Return the (x, y) coordinate for the center point of the cell that contains the specified text.  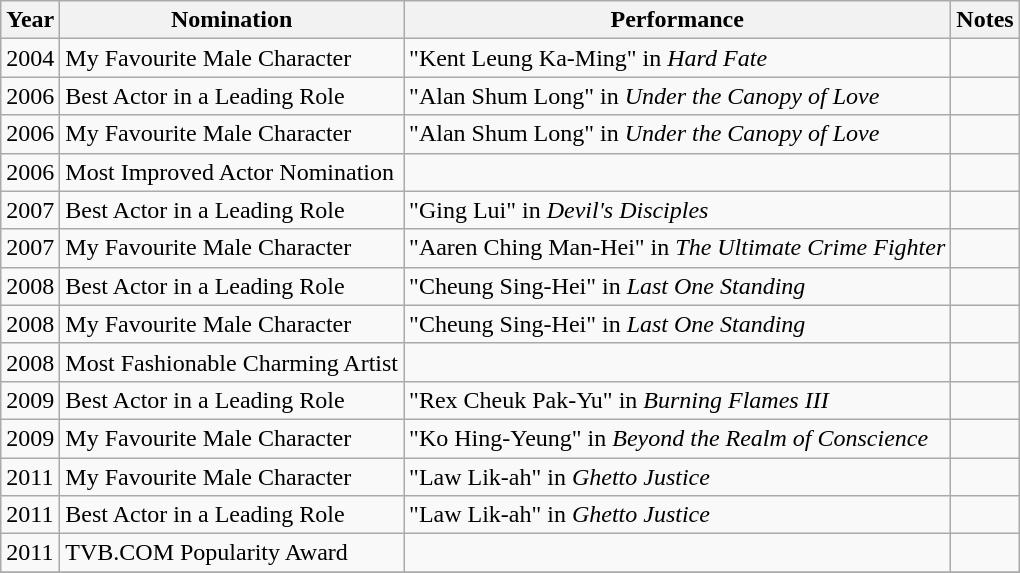
"Ging Lui" in Devil's Disciples (678, 210)
"Kent Leung Ka-Ming" in Hard Fate (678, 58)
Most Fashionable Charming Artist (232, 362)
TVB.COM Popularity Award (232, 553)
Most Improved Actor Nomination (232, 172)
Performance (678, 20)
Nomination (232, 20)
Notes (985, 20)
"Aaren Ching Man-Hei" in The Ultimate Crime Fighter (678, 248)
Year (30, 20)
"Rex Cheuk Pak-Yu" in Burning Flames III (678, 400)
2004 (30, 58)
"Ko Hing-Yeung" in Beyond the Realm of Conscience (678, 438)
